Detect which cell encompasses the target text, then output its [x, y] center coordinate. 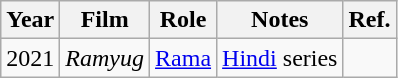
Hindi series [280, 58]
Ref. [370, 20]
Year [30, 20]
Ramyug [105, 58]
Rama [184, 58]
Notes [280, 20]
Film [105, 20]
Role [184, 20]
2021 [30, 58]
